Pinpoint the cell where the given text exists, returning its [X, Y] midpoint coordinate. 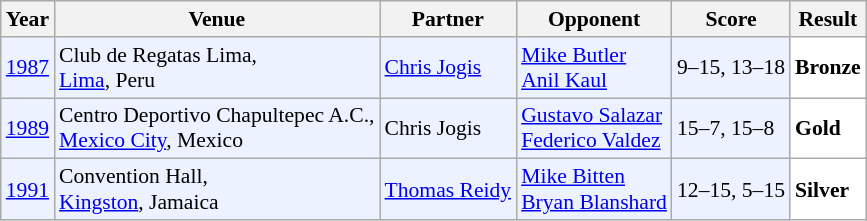
Club de Regatas Lima,Lima, Peru [216, 68]
Mike Butler Anil Kaul [594, 68]
Result [828, 19]
1991 [28, 190]
Venue [216, 19]
Gold [828, 128]
15–7, 15–8 [731, 128]
Opponent [594, 19]
Score [731, 19]
9–15, 13–18 [731, 68]
Silver [828, 190]
Mike Bitten Bryan Blanshard [594, 190]
Bronze [828, 68]
12–15, 5–15 [731, 190]
1989 [28, 128]
Thomas Reidy [448, 190]
Centro Deportivo Chapultepec A.C.,Mexico City, Mexico [216, 128]
Convention Hall,Kingston, Jamaica [216, 190]
Year [28, 19]
Partner [448, 19]
1987 [28, 68]
Gustavo Salazar Federico Valdez [594, 128]
